From the cell containing the given text, extract its center point as (X, Y) coordinate. 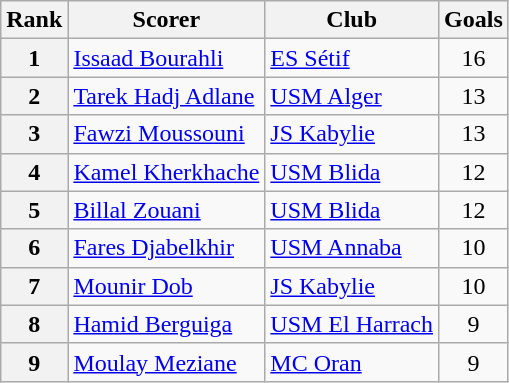
Goals (474, 20)
2 (34, 96)
MC Oran (352, 362)
3 (34, 134)
6 (34, 248)
Hamid Berguiga (166, 324)
USM El Harrach (352, 324)
Rank (34, 20)
ES Sétif (352, 58)
4 (34, 172)
Fawzi Moussouni (166, 134)
Kamel Kherkhache (166, 172)
USM Annaba (352, 248)
USM Alger (352, 96)
Issaad Bourahli (166, 58)
5 (34, 210)
Moulay Meziane (166, 362)
Billal Zouani (166, 210)
Club (352, 20)
Tarek Hadj Adlane (166, 96)
1 (34, 58)
Fares Djabelkhir (166, 248)
8 (34, 324)
Mounir Dob (166, 286)
Scorer (166, 20)
7 (34, 286)
16 (474, 58)
